Scan for the cell matching the given text and deliver its (X, Y) coordinate at center. 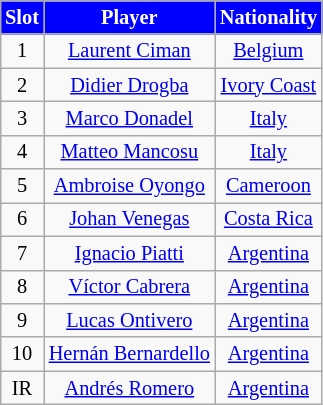
Costa Rica (268, 219)
IR (22, 388)
5 (22, 186)
Lucas Ontivero (130, 320)
8 (22, 287)
Marco Donadel (130, 118)
Player (130, 17)
1 (22, 51)
Víctor Cabrera (130, 287)
Belgium (268, 51)
Johan Venegas (130, 219)
Slot (22, 17)
Matteo Mancosu (130, 152)
Nationality (268, 17)
9 (22, 320)
Cameroon (268, 186)
Didier Drogba (130, 85)
6 (22, 219)
Ambroise Oyongo (130, 186)
Laurent Ciman (130, 51)
4 (22, 152)
2 (22, 85)
Andrés Romero (130, 388)
10 (22, 354)
7 (22, 253)
3 (22, 118)
Ivory Coast (268, 85)
Hernán Bernardello (130, 354)
Ignacio Piatti (130, 253)
